Find where the given text appears and provide that cell's center as [x, y] coordinate. 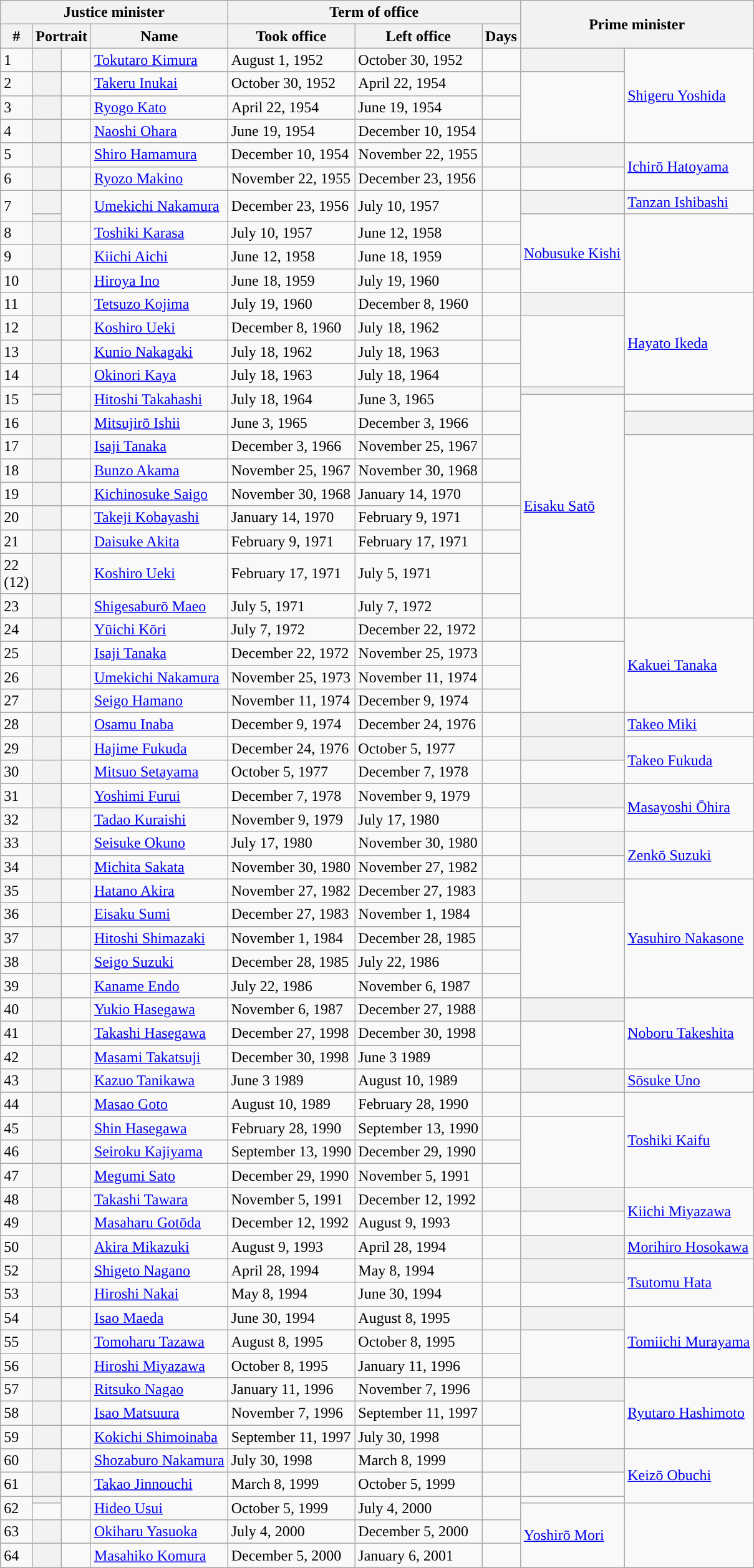
Takeji Kobayashi [159, 518]
28 [16, 725]
Keizō Obuchi [689, 1476]
Isao Maeda [159, 1318]
Name [159, 36]
Seigo Suzuki [159, 962]
43 [16, 1081]
46 [16, 1152]
Yasuhiro Nakasone [689, 938]
Tokutaro Kimura [159, 60]
23 [16, 606]
Hiroshi Miyazawa [159, 1365]
Kiichi Miyazawa [689, 1211]
Takeru Inukai [159, 84]
Eisaku Satō [572, 506]
7 [16, 206]
49 [16, 1223]
Shigeru Yoshida [689, 95]
Seisuke Okuno [159, 843]
Ryogo Kato [159, 107]
27 [16, 701]
22(12) [16, 574]
Takeo Miki [689, 725]
6 [16, 178]
Tadao Kuraishi [159, 820]
Masaharu Gotōda [159, 1223]
Left office [418, 36]
Portrait [62, 36]
Yukio Hasegawa [159, 1009]
Noboru Takeshita [689, 1033]
Takashi Tawara [159, 1199]
Tomoharu Tazawa [159, 1342]
Kokichi Shimoinaba [159, 1436]
35 [16, 891]
Seiroku Kajiyama [159, 1152]
Okiharu Yasuoka [159, 1532]
Tomiichi Murayama [689, 1342]
52 [16, 1270]
Yūichi Kōri [159, 629]
Shin Hasegawa [159, 1128]
Hitoshi Takahashi [159, 399]
30 [16, 772]
63 [16, 1532]
64 [16, 1556]
1 [16, 60]
Tanzan Ishibashi [689, 202]
Zenkō Suzuki [689, 855]
Shigeto Nagano [159, 1270]
December 27, 1988 [418, 1009]
Toshiki Karasa [159, 233]
59 [16, 1436]
Okinori Kaya [159, 375]
24 [16, 629]
Tetsuzo Kojima [159, 304]
Hiroya Ino [159, 280]
Hideo Usui [159, 1508]
Nobusuke Kishi [572, 253]
53 [16, 1294]
17 [16, 447]
Took office [291, 36]
47 [16, 1176]
Hitoshi Shimazaki [159, 938]
Toshiki Kaifu [689, 1140]
Shiro Hamamura [159, 155]
10 [16, 280]
Masami Takatsuji [159, 1057]
42 [16, 1057]
26 [16, 677]
57 [16, 1389]
Takao Jinnouchi [159, 1484]
Kichinosuke Saigo [159, 494]
August 1, 1952 [291, 60]
Seigo Hamano [159, 701]
4 [16, 131]
56 [16, 1365]
Ichirō Hatoyama [689, 167]
61 [16, 1484]
5 [16, 155]
19 [16, 494]
2 [16, 84]
58 [16, 1413]
December 27, 1998 [291, 1033]
Ryozo Makino [159, 178]
11 [16, 304]
Ryutaro Hashimoto [689, 1413]
50 [16, 1247]
20 [16, 518]
3 [16, 107]
Masao Goto [159, 1105]
Ritsuko Nagao [159, 1389]
44 [16, 1105]
Mitsujirō Ishii [159, 423]
Yoshirō Mori [572, 1536]
Mitsuo Setayama [159, 772]
Justice minister [114, 12]
Shigesaburō Maeo [159, 606]
38 [16, 962]
55 [16, 1342]
9 [16, 256]
40 [16, 1009]
31 [16, 796]
Naoshi Ohara [159, 131]
54 [16, 1318]
Prime minister [637, 24]
Hajime Fukuda [159, 748]
Bunzo Akama [159, 470]
29 [16, 748]
Morihiro Hosokawa [689, 1247]
January 6, 2001 [418, 1556]
8 [16, 233]
34 [16, 867]
Yoshimi Furui [159, 796]
Sōsuke Uno [689, 1081]
Daisuke Akita [159, 541]
Osamu Inaba [159, 725]
36 [16, 914]
33 [16, 843]
41 [16, 1033]
Eisaku Sumi [159, 914]
15 [16, 399]
Michita Sakata [159, 867]
39 [16, 985]
Takashi Hasegawa [159, 1033]
37 [16, 938]
Tsutomu Hata [689, 1282]
12 [16, 328]
Shozaburo Nakamura [159, 1461]
32 [16, 820]
Kazuo Tanikawa [159, 1081]
48 [16, 1199]
Kaname Endo [159, 985]
13 [16, 352]
Term of office [374, 12]
Hiroshi Nakai [159, 1294]
Hayato Ikeda [689, 343]
Days [501, 36]
18 [16, 470]
Megumi Sato [159, 1176]
Masayoshi Ōhira [689, 808]
45 [16, 1128]
Kakuei Tanaka [689, 665]
16 [16, 423]
21 [16, 541]
60 [16, 1461]
25 [16, 653]
Kiichi Aichi [159, 256]
Isao Matsuura [159, 1413]
Takeo Fukuda [689, 760]
14 [16, 375]
Akira Mikazuki [159, 1247]
Kunio Nakagaki [159, 352]
# [16, 36]
Hatano Akira [159, 891]
Masahiko Komura [159, 1556]
62 [16, 1508]
